Return the (X, Y) coordinate for the center point of the cell that contains the specified text.  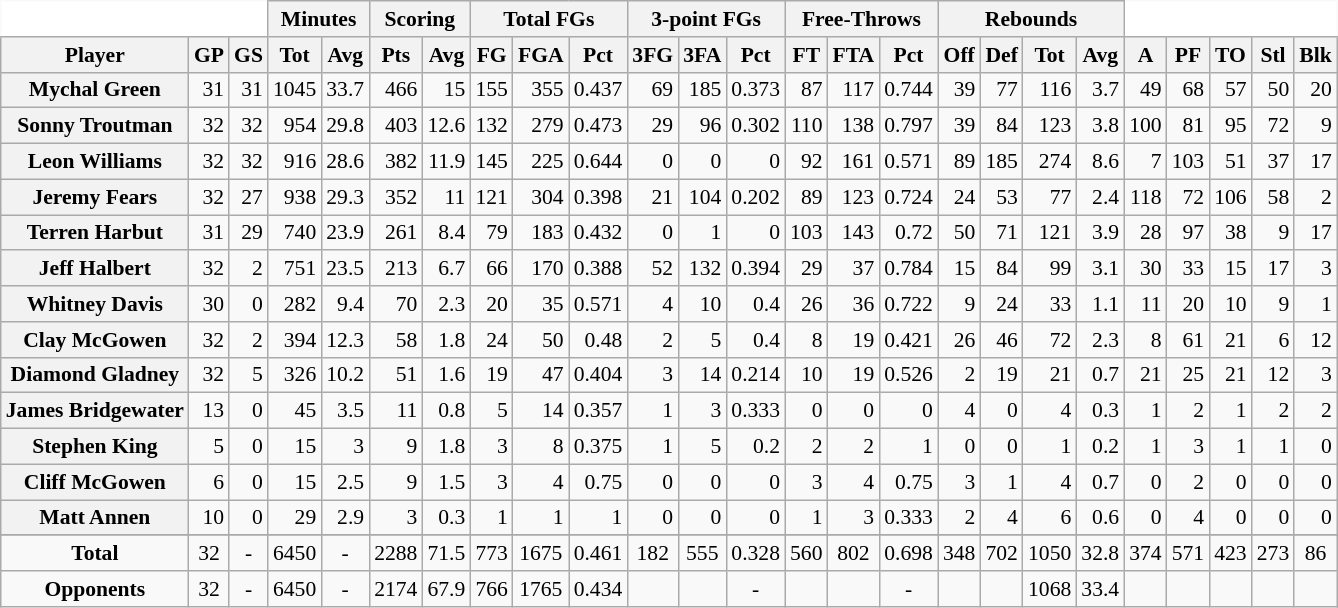
Jeremy Fears (95, 197)
Whitney Davis (95, 304)
53 (1002, 197)
Mychal Green (95, 90)
28.6 (345, 162)
Def (1002, 55)
138 (854, 126)
8.4 (446, 233)
TO (1230, 55)
27 (248, 197)
0.375 (598, 447)
560 (806, 554)
766 (492, 589)
33.4 (1100, 589)
0.398 (598, 197)
117 (854, 90)
2.9 (345, 518)
225 (541, 162)
8.6 (1100, 162)
0.461 (598, 554)
96 (702, 126)
0.357 (598, 411)
1675 (541, 554)
86 (1316, 554)
1.6 (446, 375)
466 (396, 90)
282 (294, 304)
35 (541, 304)
0.48 (598, 340)
273 (1274, 554)
0.432 (598, 233)
773 (492, 554)
145 (492, 162)
61 (1188, 340)
0.72 (908, 233)
Leon Williams (95, 162)
352 (396, 197)
155 (492, 90)
118 (1146, 197)
304 (541, 197)
47 (541, 375)
Stl (1274, 55)
0.328 (756, 554)
326 (294, 375)
49 (1146, 90)
382 (396, 162)
Total (95, 554)
143 (854, 233)
0.394 (756, 269)
116 (1050, 90)
38 (1230, 233)
Player (95, 55)
23.5 (345, 269)
12.6 (446, 126)
Blk (1316, 55)
702 (1002, 554)
36 (854, 304)
0.724 (908, 197)
0.388 (598, 269)
571 (1188, 554)
1765 (541, 589)
1045 (294, 90)
104 (702, 197)
0.202 (756, 197)
0.437 (598, 90)
2288 (396, 554)
FGA (541, 55)
916 (294, 162)
0.373 (756, 90)
213 (396, 269)
374 (1146, 554)
1.1 (1100, 304)
751 (294, 269)
2.5 (345, 482)
0.404 (598, 375)
Jeff Halbert (95, 269)
99 (1050, 269)
740 (294, 233)
6.7 (446, 269)
Scoring (420, 19)
0.434 (598, 589)
555 (702, 554)
274 (1050, 162)
Sonny Troutman (95, 126)
FTA (854, 55)
23.9 (345, 233)
52 (652, 269)
67.9 (446, 589)
170 (541, 269)
PF (1188, 55)
A (1146, 55)
0.526 (908, 375)
68 (1188, 90)
1.5 (446, 482)
97 (1188, 233)
Total FGs (548, 19)
3FG (652, 55)
FG (492, 55)
100 (1146, 126)
938 (294, 197)
Clay McGowen (95, 340)
70 (396, 304)
0.644 (598, 162)
33.7 (345, 90)
87 (806, 90)
GP (209, 55)
3-point FGs (706, 19)
3.1 (1100, 269)
9.4 (345, 304)
Free-Throws (862, 19)
69 (652, 90)
Matt Annen (95, 518)
Cliff McGowen (95, 482)
110 (806, 126)
802 (854, 554)
Diamond Gladney (95, 375)
0.421 (908, 340)
0.797 (908, 126)
3FA (702, 55)
Minutes (318, 19)
3.8 (1100, 126)
25 (1188, 375)
183 (541, 233)
403 (396, 126)
279 (541, 126)
355 (541, 90)
95 (1230, 126)
Rebounds (1031, 19)
1050 (1050, 554)
3.9 (1100, 233)
12.3 (345, 340)
57 (1230, 90)
Opponents (95, 589)
79 (492, 233)
29.3 (345, 197)
2.4 (1100, 197)
0.744 (908, 90)
0.8 (446, 411)
0.784 (908, 269)
Terren Harbut (95, 233)
423 (1230, 554)
29.8 (345, 126)
3.5 (345, 411)
45 (294, 411)
161 (854, 162)
13 (209, 411)
Pts (396, 55)
GS (248, 55)
348 (960, 554)
32.8 (1100, 554)
394 (294, 340)
71.5 (446, 554)
0.473 (598, 126)
Off (960, 55)
1068 (1050, 589)
0.214 (756, 375)
0.302 (756, 126)
10.2 (345, 375)
2174 (396, 589)
71 (1002, 233)
FT (806, 55)
Stephen King (95, 447)
0.6 (1100, 518)
James Bridgewater (95, 411)
0.698 (908, 554)
7 (1146, 162)
66 (492, 269)
3.7 (1100, 90)
81 (1188, 126)
182 (652, 554)
106 (1230, 197)
261 (396, 233)
46 (1002, 340)
954 (294, 126)
28 (1146, 233)
92 (806, 162)
0.722 (908, 304)
11.9 (446, 162)
